Capture the cell that displays the provided text and extract its (x, y) central coordinate. 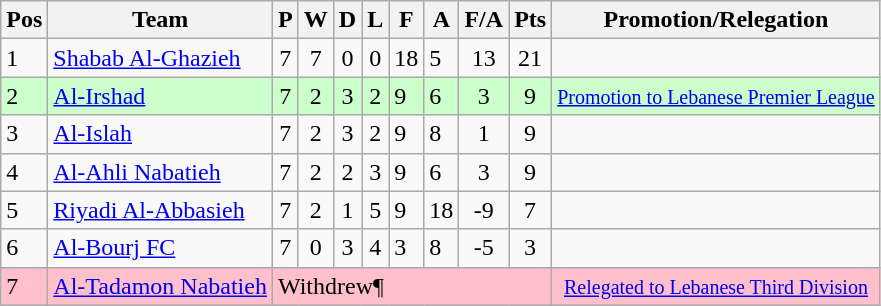
Pos (24, 20)
Riyadi Al-Abbasieh (160, 210)
Al-Bourj FC (160, 248)
21 (530, 58)
Promotion to Lebanese Premier League (716, 96)
D (347, 20)
Al-Tadamon Nabatieh (160, 286)
Relegated to Lebanese Third Division (716, 286)
Team (160, 20)
Promotion/Relegation (716, 20)
F (406, 20)
-9 (484, 210)
Shabab Al-Ghazieh (160, 58)
Al-Ahli Nabatieh (160, 172)
Al-Islah (160, 134)
L (376, 20)
Withdrew¶ (412, 286)
P (285, 20)
A (442, 20)
13 (484, 58)
Pts (530, 20)
-5 (484, 248)
F/A (484, 20)
Al-Irshad (160, 96)
W (316, 20)
